Locate the cell with the specified text and output its (x, y) center coordinate. 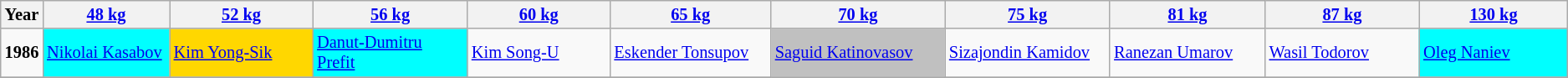
56 kg (390, 14)
75 kg (1027, 14)
1986 (22, 53)
Year (22, 14)
Sizajondin Kamidov (1027, 53)
Oleg Naniev (1494, 53)
81 kg (1187, 14)
65 kg (691, 14)
Danut-Dumitru Prefit (390, 53)
Saguid Katinovasov (858, 53)
52 kg (242, 14)
48 kg (106, 14)
Nikolai Kasabov (106, 53)
87 kg (1342, 14)
Wasil Todorov (1342, 53)
Eskender Tonsupov (691, 53)
70 kg (858, 14)
Kim Song-U (539, 53)
60 kg (539, 14)
130 kg (1494, 14)
Ranezan Umarov (1187, 53)
Kim Yong-Sik (242, 53)
